Scan for the cell matching the given text and deliver its (X, Y) coordinate at center. 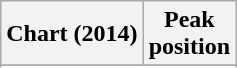
Peakposition (189, 34)
Chart (2014) (72, 34)
